From the cell containing the given text, extract its center point as [X, Y] coordinate. 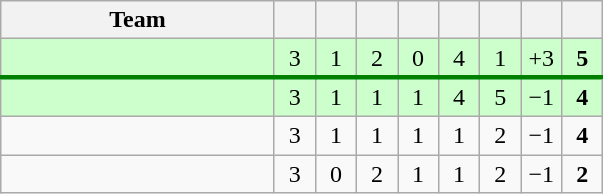
+3 [542, 58]
Team [138, 20]
